Determine the [X, Y] coordinate at the center of the cell enclosing the given text.  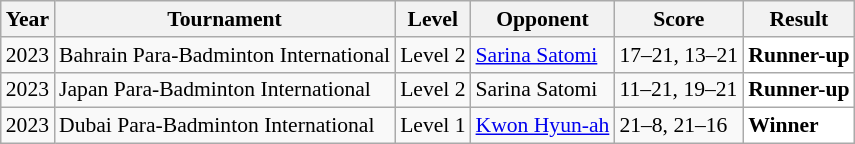
Level [432, 19]
Japan Para-Badminton International [224, 90]
Kwon Hyun-ah [543, 126]
Winner [798, 126]
Year [28, 19]
21–8, 21–16 [678, 126]
Opponent [543, 19]
Bahrain Para-Badminton International [224, 55]
11–21, 19–21 [678, 90]
Score [678, 19]
Dubai Para-Badminton International [224, 126]
17–21, 13–21 [678, 55]
Tournament [224, 19]
Level 1 [432, 126]
Result [798, 19]
